Scan for the cell matching the given text and deliver its (X, Y) coordinate at center. 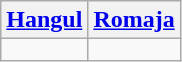
Romaja (134, 20)
Hangul (44, 20)
